Return the [X, Y] coordinate for the center point of the cell that contains the specified text.  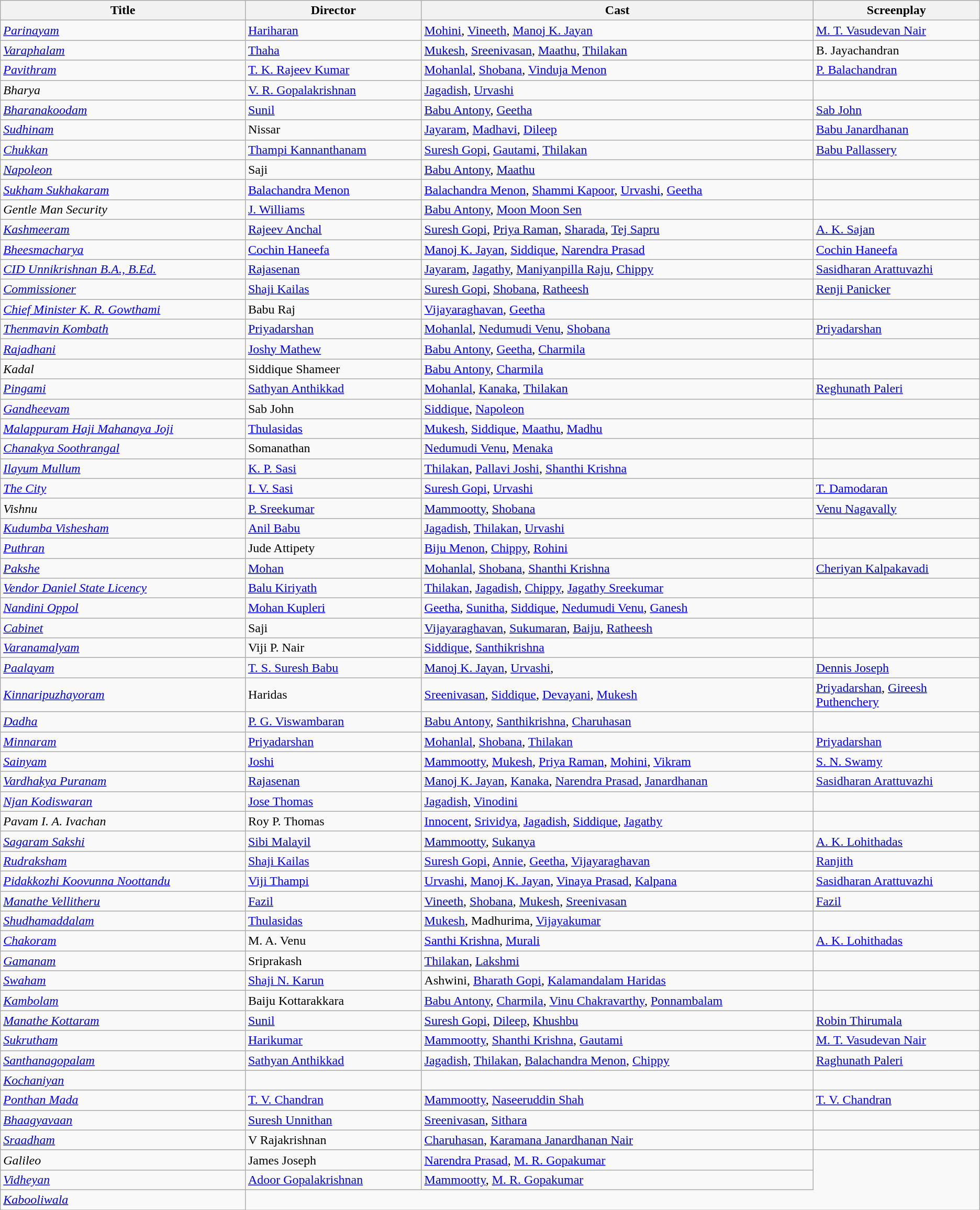
Jagadish, Thilakan, Urvashi [617, 528]
Ponthan Mada [123, 1100]
A. K. Sajan [896, 229]
Joshi [333, 761]
Babu Antony, Geetha [617, 110]
Sriprakash [333, 961]
Bharya [123, 90]
Sukham Sukhakaram [123, 189]
T. K. Rajeev Kumar [333, 70]
Venu Nagavally [896, 508]
Pakshe [123, 568]
Reghunath Paleri [896, 389]
V Rajakrishnan [333, 1140]
Viji Thampi [333, 881]
Raghunath Paleri [896, 1060]
Commissioner [123, 289]
Kambolam [123, 1001]
T. S. Suresh Babu [333, 668]
Shaji N. Karun [333, 981]
Vendor Daniel State Licency [123, 588]
Hariharan [333, 30]
Babu Antony, Maathu [617, 170]
Somanathan [333, 449]
Babu Antony, Santhikrishna, Charuhasan [617, 722]
Screenplay [896, 10]
Cast [617, 10]
Vineeth, Shobana, Mukesh, Sreenivasan [617, 901]
P. G. Viswambaran [333, 722]
Mukesh, Siddique, Maathu, Madhu [617, 429]
Bharanakoodam [123, 110]
Manathe Vellitheru [123, 901]
Bheesmacharya [123, 250]
Geetha, Sunitha, Siddique, Nedumudi Venu, Ganesh [617, 608]
Urvashi, Manoj K. Jayan, Vinaya Prasad, Kalpana [617, 881]
Siddique Shameer [333, 369]
Shudhamaddalam [123, 921]
Santhi Krishna, Murali [617, 941]
Jayaram, Jagathy, Maniyanpilla Raju, Chippy [617, 270]
Viji P. Nair [333, 648]
Jagadish, Vinodini [617, 801]
Suresh Gopi, Urvashi [617, 488]
Gentle Man Security [123, 209]
Paalayam [123, 668]
Manoj K. Jayan, Siddique, Narendra Prasad [617, 250]
Bhaagyavaan [123, 1120]
Mammootty, Sukanya [617, 841]
Kabooliwala [123, 1200]
Babu Antony, Moon Moon Sen [617, 209]
Varanamalyam [123, 648]
Pavithram [123, 70]
Santhanagopalam [123, 1060]
Pidakkozhi Koovunna Noottandu [123, 881]
Chief Minister K. R. Gowthami [123, 309]
Babu Raj [333, 309]
Chakoram [123, 941]
Suresh Unnithan [333, 1120]
Adoor Gopalakrishnan [333, 1180]
Ranjith [896, 861]
M. A. Venu [333, 941]
Mammootty, Shanthi Krishna, Gautami [617, 1040]
Ashwini, Bharath Gopi, Kalamandalam Haridas [617, 981]
Title [123, 10]
Cabinet [123, 628]
Suresh Gopi, Gautami, Thilakan [617, 150]
Robin Thirumala [896, 1021]
Napoleon [123, 170]
Jose Thomas [333, 801]
Thilakan, Pallavi Joshi, Shanthi Krishna [617, 468]
Vijayaraghavan, Geetha [617, 309]
Njan Kodiswaran [123, 801]
Mohanlal, Shobana, Thilakan [617, 742]
Pingami [123, 389]
Balu Kiriyath [333, 588]
Rajeev Anchal [333, 229]
Harikumar [333, 1040]
S. N. Swamy [896, 761]
Kudumba Vishesham [123, 528]
Suresh Gopi, Shobana, Ratheesh [617, 289]
Suresh Gopi, Priya Raman, Sharada, Tej Sapru [617, 229]
Gamanam [123, 961]
I. V. Sasi [333, 488]
Manathe Kottaram [123, 1021]
Priyadarshan, Gireesh Puthenchery [896, 695]
Thampi Kannanthanam [333, 150]
Manoj K. Jayan, Kanaka, Narendra Prasad, Janardhanan [617, 781]
Vijayaraghavan, Sukumaran, Baiju, Ratheesh [617, 628]
Thilakan, Lakshmi [617, 961]
Galileo [123, 1160]
Mohanlal, Shobana, Vinduja Menon [617, 70]
Cheriyan Kalpakavadi [896, 568]
Manoj K. Jayan, Urvashi, [617, 668]
Renji Panicker [896, 289]
Mammootty, Shobana [617, 508]
Innocent, Srividya, Jagadish, Siddique, Jagathy [617, 821]
Mammootty, M. R. Gopakumar [617, 1180]
Thenmavin Kombath [123, 329]
Director [333, 10]
Siddique, Santhikrishna [617, 648]
Mohanlal, Kanaka, Thilakan [617, 389]
Balachandra Menon [333, 189]
Dennis Joseph [896, 668]
Suresh Gopi, Annie, Geetha, Vijayaraghavan [617, 861]
Mukesh, Madhurima, Vijayakumar [617, 921]
Kinnaripuzhayoram [123, 695]
Vidheyan [123, 1180]
Malappuram Haji Mahanaya Joji [123, 429]
Babu Antony, Charmila, Vinu Chakravarthy, Ponnambalam [617, 1001]
Chanakya Soothrangal [123, 449]
Pavam I. A. Ivachan [123, 821]
P. Sreekumar [333, 508]
Jude Attipety [333, 548]
Sainyam [123, 761]
Kashmeeram [123, 229]
Mohanlal, Nedumudi Venu, Shobana [617, 329]
Biju Menon, Chippy, Rohini [617, 548]
Sreenivasan, Sithara [617, 1120]
Babu Janardhanan [896, 130]
Thaha [333, 50]
Babu Pallassery [896, 150]
Thilakan, Jagadish, Chippy, Jagathy Sreekumar [617, 588]
Sukrutham [123, 1040]
Balachandra Menon, Shammi Kapoor, Urvashi, Geetha [617, 189]
Sreenivasan, Siddique, Devayani, Mukesh [617, 695]
Sagaram Sakshi [123, 841]
Jagadish, Urvashi [617, 90]
Nandini Oppol [123, 608]
Jayaram, Madhavi, Dileep [617, 130]
Siddique, Napoleon [617, 409]
Mammootty, Mukesh, Priya Raman, Mohini, Vikram [617, 761]
Kochaniyan [123, 1080]
Varaphalam [123, 50]
Dadha [123, 722]
Vardhakya Puranam [123, 781]
V. R. Gopalakrishnan [333, 90]
Nissar [333, 130]
Ilayum Mullum [123, 468]
Nedumudi Venu, Menaka [617, 449]
Kadal [123, 369]
Rudraksham [123, 861]
P. Balachandran [896, 70]
Minnaram [123, 742]
Suresh Gopi, Dileep, Khushbu [617, 1021]
Jagadish, Thilakan, Balachandra Menon, Chippy [617, 1060]
Sibi Malayil [333, 841]
Haridas [333, 695]
Babu Antony, Charmila [617, 369]
Charuhasan, Karamana Janardhanan Nair [617, 1140]
James Joseph [333, 1160]
T. Damodaran [896, 488]
Baiju Kottarakkara [333, 1001]
Gandheevam [123, 409]
Mohanlal, Shobana, Shanthi Krishna [617, 568]
Mohan Kupleri [333, 608]
Chukkan [123, 150]
The City [123, 488]
CID Unnikrishnan B.A., B.Ed. [123, 270]
Sudhinam [123, 130]
Swaham [123, 981]
Parinayam [123, 30]
Roy P. Thomas [333, 821]
Sraadham [123, 1140]
Babu Antony, Geetha, Charmila [617, 349]
Mohan [333, 568]
Vishnu [123, 508]
K. P. Sasi [333, 468]
Puthran [123, 548]
Narendra Prasad, M. R. Gopakumar [617, 1160]
Mukesh, Sreenivasan, Maathu, Thilakan [617, 50]
Mohini, Vineeth, Manoj K. Jayan [617, 30]
B. Jayachandran [896, 50]
Rajadhani [123, 349]
Joshy Mathew [333, 349]
Anil Babu [333, 528]
Mammootty, Naseeruddin Shah [617, 1100]
J. Williams [333, 209]
